Output the [x, y] coordinate of the center of the cell containing the given text.  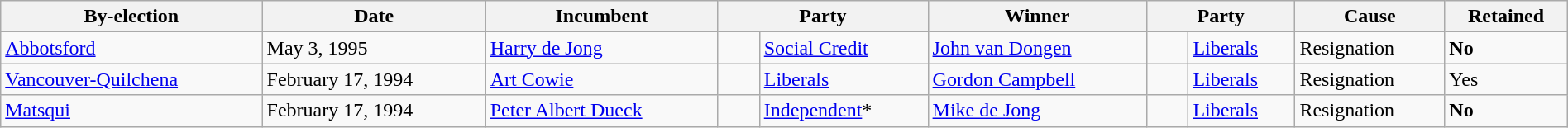
Independent* [844, 111]
Vancouver-Quilchena [131, 79]
Harry de Jong [602, 48]
Art Cowie [602, 79]
Social Credit [844, 48]
Yes [1506, 79]
Retained [1506, 17]
John van Dongen [1037, 48]
Peter Albert Dueck [602, 111]
Matsqui [131, 111]
Cause [1370, 17]
Incumbent [602, 17]
Mike de Jong [1037, 111]
May 3, 1995 [374, 48]
Date [374, 17]
Winner [1037, 17]
By-election [131, 17]
Abbotsford [131, 48]
Gordon Campbell [1037, 79]
